Output the (x, y) coordinate of the center of the cell containing the given text.  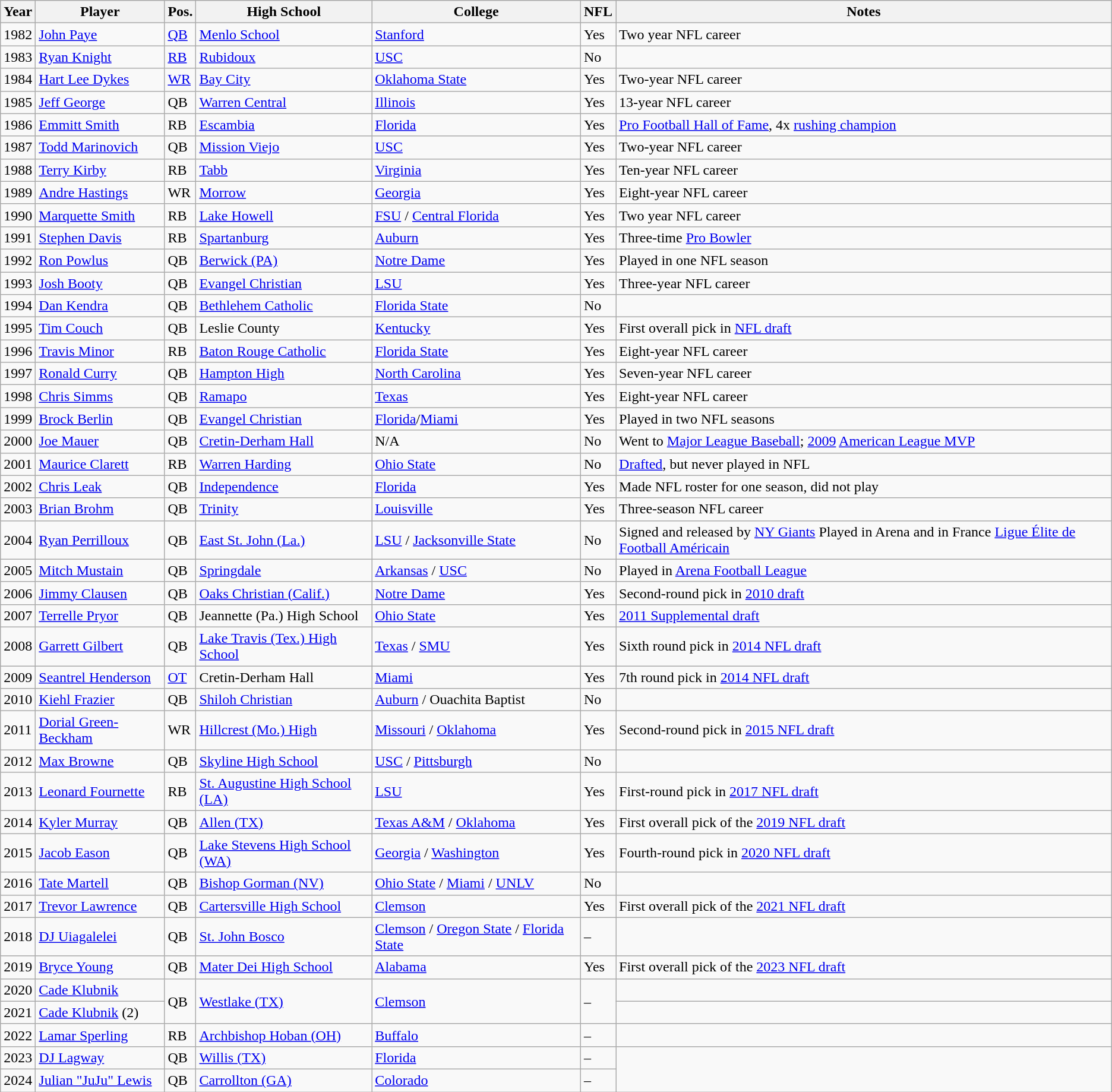
Shiloh Christian (284, 700)
LSU / Jacksonville State (476, 539)
2022 (18, 1035)
Cade Klubnik (2) (100, 1012)
Georgia / Washington (476, 853)
Jeannette (Pa.) High School (284, 616)
First overall pick of the 2019 NFL draft (864, 822)
Emmitt Smith (100, 125)
Jeff George (100, 102)
2000 (18, 441)
13-year NFL career (864, 102)
1995 (18, 329)
Arkansas / USC (476, 570)
St. Augustine High School (LA) (284, 791)
Three-year NFL career (864, 283)
2018 (18, 936)
Andre Hastings (100, 192)
Trevor Lawrence (100, 906)
Cade Klubnik (100, 990)
Mitch Mustain (100, 570)
First overall pick in NFL draft (864, 329)
OT (181, 677)
2017 (18, 906)
1983 (18, 57)
N/A (476, 441)
Louisville (476, 509)
Texas / SMU (476, 646)
John Paye (100, 34)
Alabama (476, 967)
2024 (18, 1080)
Terrelle Pryor (100, 616)
Signed and released by NY Giants Played in Arena and in France Ligue Élite de Football Américain (864, 539)
1982 (18, 34)
Fourth-round pick in 2020 NFL draft (864, 853)
Second-round pick in 2010 draft (864, 593)
Bay City (284, 80)
Played in Arena Football League (864, 570)
Chris Simms (100, 396)
2013 (18, 791)
Kentucky (476, 329)
DJ Uiagalelei (100, 936)
Georgia (476, 192)
Maurice Clarett (100, 464)
Josh Booty (100, 283)
Ryan Perrilloux (100, 539)
Auburn (476, 238)
2001 (18, 464)
Baton Rouge Catholic (284, 351)
Marquette Smith (100, 215)
DJ Lagway (100, 1058)
Julian "JuJu" Lewis (100, 1080)
North Carolina (476, 374)
Leslie County (284, 329)
Drafted, but never played in NFL (864, 464)
Illinois (476, 102)
Dorial Green-Beckham (100, 731)
Lake Stevens High School (WA) (284, 853)
Notes (864, 12)
Seantrel Henderson (100, 677)
Bryce Young (100, 967)
2014 (18, 822)
Mater Dei High School (284, 967)
Second-round pick in 2015 NFL draft (864, 731)
Stephen Davis (100, 238)
Florida/Miami (476, 419)
Played in two NFL seasons (864, 419)
1991 (18, 238)
Leonard Fournette (100, 791)
Virginia (476, 170)
Menlo School (284, 34)
2016 (18, 883)
Jimmy Clausen (100, 593)
Miami (476, 677)
Pos. (181, 12)
2011 Supplemental draft (864, 616)
1996 (18, 351)
Tate Martell (100, 883)
Three-season NFL career (864, 509)
NFL (598, 12)
Archbishop Hoban (OH) (284, 1035)
2019 (18, 967)
Went to Major League Baseball; 2009 American League MVP (864, 441)
Springdale (284, 570)
1993 (18, 283)
Max Browne (100, 761)
First overall pick of the 2021 NFL draft (864, 906)
East St. John (La.) (284, 539)
Carrollton (GA) (284, 1080)
Tabb (284, 170)
2007 (18, 616)
2020 (18, 990)
2021 (18, 1012)
USC / Pittsburgh (476, 761)
Rubidoux (284, 57)
Kyler Murray (100, 822)
Played in one NFL season (864, 260)
Cartersville High School (284, 906)
2005 (18, 570)
1997 (18, 374)
Ryan Knight (100, 57)
Independence (284, 487)
Made NFL roster for one season, did not play (864, 487)
Allen (TX) (284, 822)
Travis Minor (100, 351)
First overall pick of the 2023 NFL draft (864, 967)
1984 (18, 80)
1994 (18, 306)
Clemson / Oregon State / Florida State (476, 936)
2002 (18, 487)
Joe Mauer (100, 441)
Skyline High School (284, 761)
Texas A&M / Oklahoma (476, 822)
Buffalo (476, 1035)
First-round pick in 2017 NFL draft (864, 791)
Terry Kirby (100, 170)
Dan Kendra (100, 306)
Chris Leak (100, 487)
Mission Viejo (284, 147)
Ten-year NFL career (864, 170)
1989 (18, 192)
Warren Central (284, 102)
2008 (18, 646)
Jacob Eason (100, 853)
Warren Harding (284, 464)
Oaks Christian (Calif.) (284, 593)
Escambia (284, 125)
Colorado (476, 1080)
Berwick (PA) (284, 260)
Kiehl Frazier (100, 700)
1999 (18, 419)
Trinity (284, 509)
2023 (18, 1058)
Ron Powlus (100, 260)
Ramapo (284, 396)
Bishop Gorman (NV) (284, 883)
Tim Couch (100, 329)
2012 (18, 761)
2015 (18, 853)
FSU / Central Florida (476, 215)
Player (100, 12)
Hart Lee Dykes (100, 80)
2004 (18, 539)
College (476, 12)
High School (284, 12)
Brian Brohm (100, 509)
Hampton High (284, 374)
2009 (18, 677)
Lamar Sperling (100, 1035)
Westlake (TX) (284, 1001)
1998 (18, 396)
Todd Marinovich (100, 147)
Willis (TX) (284, 1058)
2010 (18, 700)
Texas (476, 396)
Ronald Curry (100, 374)
2003 (18, 509)
1987 (18, 147)
Morrow (284, 192)
2011 (18, 731)
1990 (18, 215)
Pro Football Hall of Fame, 4x rushing champion (864, 125)
Lake Howell (284, 215)
Garrett Gilbert (100, 646)
1988 (18, 170)
1992 (18, 260)
St. John Bosco (284, 936)
1986 (18, 125)
Three-time Pro Bowler (864, 238)
1985 (18, 102)
Sixth round pick in 2014 NFL draft (864, 646)
Spartanburg (284, 238)
Lake Travis (Tex.) High School (284, 646)
Auburn / Ouachita Baptist (476, 700)
Hillcrest (Mo.) High (284, 731)
Year (18, 12)
Stanford (476, 34)
Oklahoma State (476, 80)
2006 (18, 593)
Brock Berlin (100, 419)
7th round pick in 2014 NFL draft (864, 677)
Seven-year NFL career (864, 374)
Ohio State / Miami / UNLV (476, 883)
Missouri / Oklahoma (476, 731)
Bethlehem Catholic (284, 306)
